Detect which cell encompasses the target text, then output its (x, y) center coordinate. 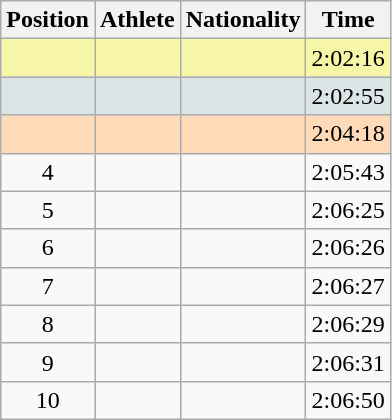
2:06:26 (348, 248)
10 (48, 400)
9 (48, 362)
2:06:29 (348, 324)
2:04:18 (348, 134)
2:06:27 (348, 286)
2:02:16 (348, 58)
2:05:43 (348, 172)
Athlete (137, 20)
7 (48, 286)
2:06:25 (348, 210)
4 (48, 172)
6 (48, 248)
Nationality (243, 20)
2:06:50 (348, 400)
Position (48, 20)
2:02:55 (348, 96)
8 (48, 324)
Time (348, 20)
2:06:31 (348, 362)
5 (48, 210)
